Locate the cell with the specified text and output its [x, y] center coordinate. 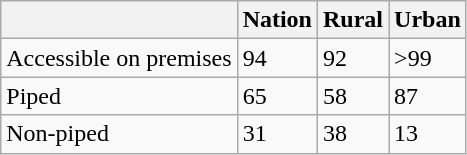
87 [428, 96]
65 [277, 96]
94 [277, 58]
>99 [428, 58]
Urban [428, 20]
31 [277, 134]
Rural [354, 20]
58 [354, 96]
13 [428, 134]
Accessible on premises [119, 58]
Piped [119, 96]
92 [354, 58]
38 [354, 134]
Nation [277, 20]
Non-piped [119, 134]
